Search for the cell housing the specified text and yield its (X, Y) center coordinate. 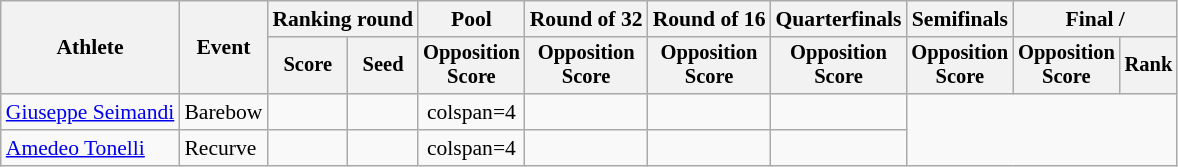
Semifinals (960, 19)
Round of 32 (586, 19)
Round of 16 (710, 19)
Final / (1095, 19)
Quarterfinals (838, 19)
Athlete (90, 48)
Ranking round (342, 19)
Seed (383, 66)
Pool (472, 19)
Amedeo Tonelli (90, 148)
Barebow (223, 112)
Score (308, 66)
Giuseppe Seimandi (90, 112)
Rank (1149, 66)
Event (223, 48)
Recurve (223, 148)
